Determine the [x, y] coordinate at the center of the cell enclosing the given text.  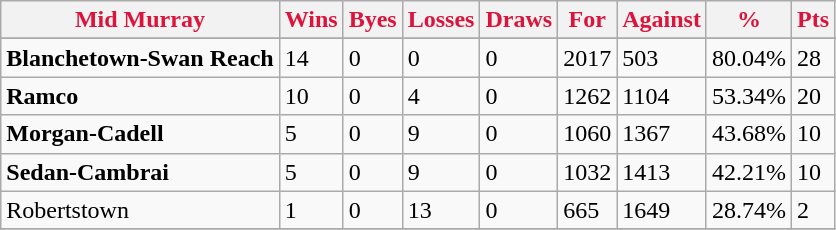
14 [311, 58]
Morgan-Cadell [140, 134]
1060 [588, 134]
53.34% [748, 96]
42.21% [748, 172]
2 [814, 210]
1032 [588, 172]
1649 [662, 210]
Blanchetown-Swan Reach [140, 58]
2017 [588, 58]
Wins [311, 20]
20 [814, 96]
1104 [662, 96]
80.04% [748, 58]
Byes [372, 20]
4 [441, 96]
503 [662, 58]
28 [814, 58]
Against [662, 20]
% [748, 20]
28.74% [748, 210]
For [588, 20]
43.68% [748, 134]
Losses [441, 20]
1413 [662, 172]
Draws [519, 20]
Mid Murray [140, 20]
1 [311, 210]
Robertstown [140, 210]
13 [441, 210]
1262 [588, 96]
Pts [814, 20]
Ramco [140, 96]
1367 [662, 134]
Sedan-Cambrai [140, 172]
665 [588, 210]
